Determine the [x, y] coordinate at the center of the cell enclosing the given text.  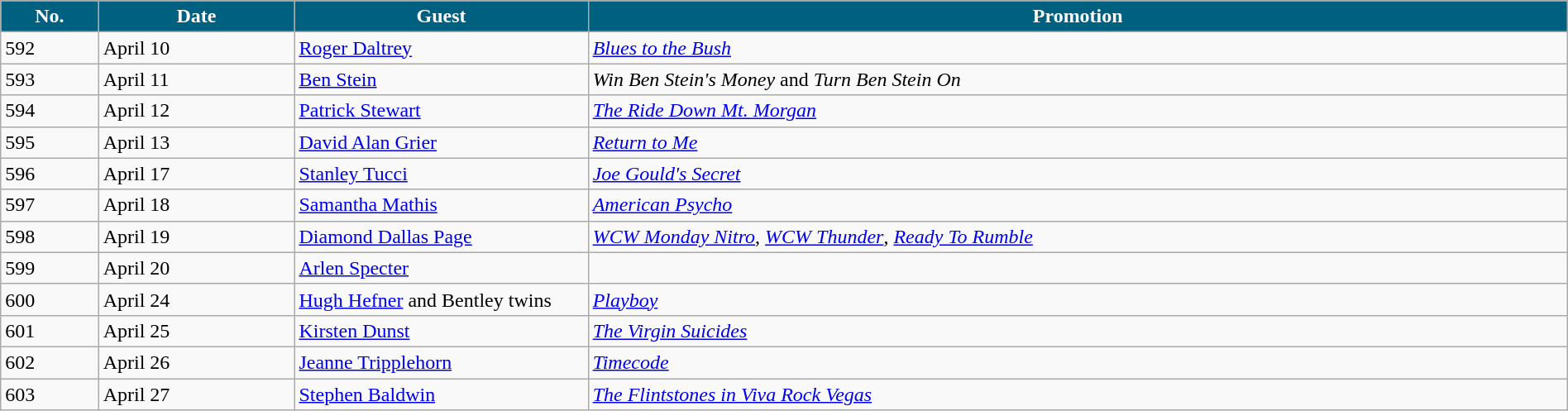
Promotion [1078, 17]
April 19 [197, 237]
600 [50, 299]
April 17 [197, 174]
April 27 [197, 394]
Ben Stein [442, 79]
Kirsten Dunst [442, 331]
April 24 [197, 299]
Diamond Dallas Page [442, 237]
American Psycho [1078, 205]
Stephen Baldwin [442, 394]
Date [197, 17]
April 12 [197, 111]
Hugh Hefner and Bentley twins [442, 299]
Blues to the Bush [1078, 48]
596 [50, 174]
April 20 [197, 268]
Joe Gould's Secret [1078, 174]
603 [50, 394]
The Flintstones in Viva Rock Vegas [1078, 394]
April 26 [197, 362]
Samantha Mathis [442, 205]
Arlen Specter [442, 268]
601 [50, 331]
598 [50, 237]
597 [50, 205]
The Ride Down Mt. Morgan [1078, 111]
April 13 [197, 142]
April 11 [197, 79]
Roger Daltrey [442, 48]
David Alan Grier [442, 142]
599 [50, 268]
WCW Monday Nitro, WCW Thunder, Ready To Rumble [1078, 237]
Jeanne Tripplehorn [442, 362]
595 [50, 142]
Patrick Stewart [442, 111]
594 [50, 111]
Win Ben Stein's Money and Turn Ben Stein On [1078, 79]
April 18 [197, 205]
593 [50, 79]
Guest [442, 17]
Stanley Tucci [442, 174]
602 [50, 362]
Playboy [1078, 299]
The Virgin Suicides [1078, 331]
Return to Me [1078, 142]
No. [50, 17]
592 [50, 48]
April 10 [197, 48]
April 25 [197, 331]
Timecode [1078, 362]
